Determine the [X, Y] coordinate at the center of the cell enclosing the given text.  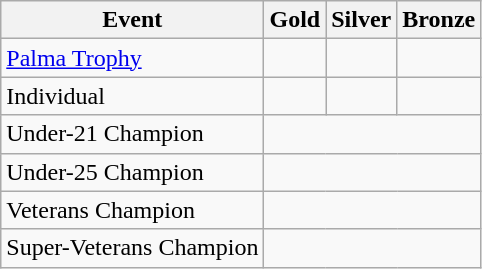
Bronze [439, 20]
Veterans Champion [132, 210]
Gold [295, 20]
Super-Veterans Champion [132, 248]
Under-21 Champion [132, 134]
Palma Trophy [132, 58]
Under-25 Champion [132, 172]
Silver [362, 20]
Event [132, 20]
Individual [132, 96]
